Output the (x, y) coordinate of the center of the cell containing the given text.  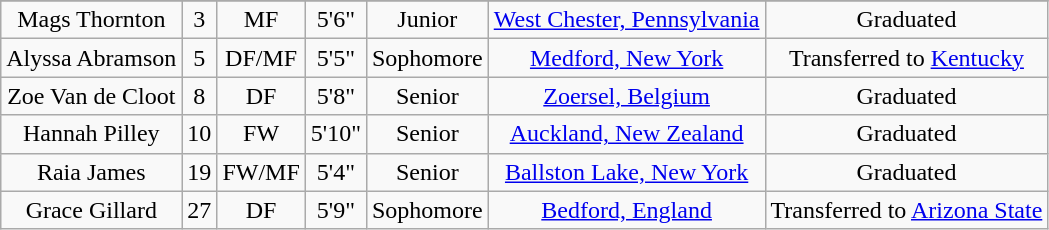
West Chester, Pennsylvania (626, 20)
MF (261, 20)
27 (200, 210)
Medford, New York (626, 58)
Auckland, New Zealand (626, 134)
Raia James (92, 172)
8 (200, 96)
5'6" (336, 20)
5'10" (336, 134)
5'4" (336, 172)
Grace Gillard (92, 210)
DF/MF (261, 58)
Transferred to Kentucky (906, 58)
Hannah Pilley (92, 134)
FW/MF (261, 172)
5 (200, 58)
Zoe Van de Cloot (92, 96)
19 (200, 172)
5'8" (336, 96)
Bedford, England (626, 210)
10 (200, 134)
Junior (427, 20)
Mags Thornton (92, 20)
3 (200, 20)
Transferred to Arizona State (906, 210)
5'5" (336, 58)
Zoersel, Belgium (626, 96)
5'9" (336, 210)
FW (261, 134)
Ballston Lake, New York (626, 172)
Alyssa Abramson (92, 58)
